Scan for the cell matching the given text and deliver its [x, y] coordinate at center. 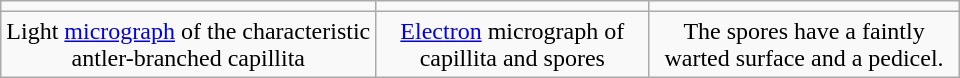
Electron micrograph of capillita and spores [512, 44]
Light micrograph of the characteristic antler-branched capillita [188, 44]
The spores have a faintly warted surface and a pedicel. [804, 44]
